Return (X, Y) of the center of cell containing provided text 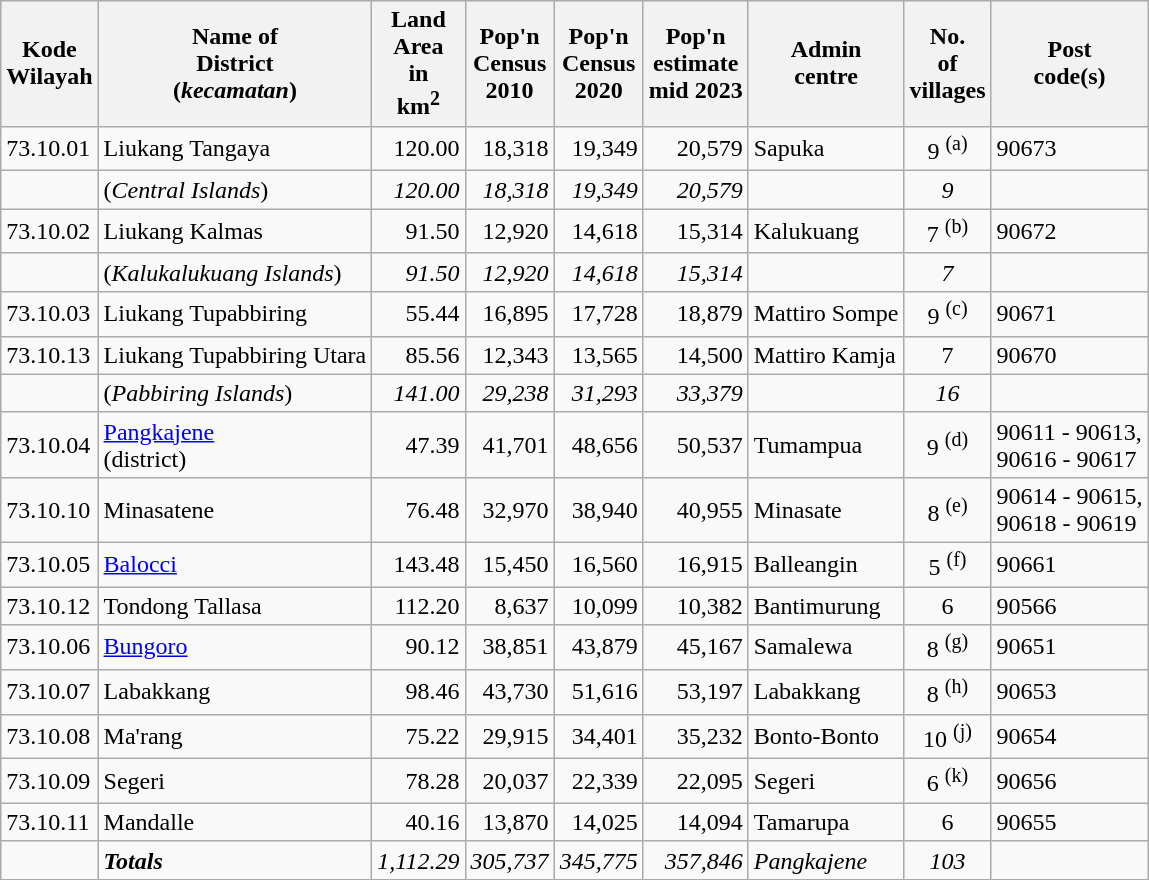
48,656 (598, 444)
(Pabbiring Islands) (235, 393)
Mattiro Kamja (826, 355)
14,500 (696, 355)
Balleangin (826, 564)
10,382 (696, 606)
90670 (1070, 355)
305,737 (510, 860)
Minasatene (235, 510)
15,450 (510, 564)
73.10.09 (50, 782)
35,232 (696, 736)
78.28 (418, 782)
Kode Wilayah (50, 64)
55.44 (418, 314)
Bantimurung (826, 606)
16,915 (696, 564)
85.56 (418, 355)
8 (g) (948, 648)
45,167 (696, 648)
8 (e) (948, 510)
53,197 (696, 692)
73.10.08 (50, 736)
90656 (1070, 782)
Kalukuang (826, 232)
Tondong Tallasa (235, 606)
Pop'nCensus2010 (510, 64)
345,775 (598, 860)
Bonto-Bonto (826, 736)
357,846 (696, 860)
9 (c) (948, 314)
73.10.01 (50, 148)
90.12 (418, 648)
1,112.29 (418, 860)
Pangkajene (district) (235, 444)
8,637 (510, 606)
9 (d) (948, 444)
16,560 (598, 564)
90672 (1070, 232)
73.10.12 (50, 606)
112.20 (418, 606)
8 (h) (948, 692)
143.48 (418, 564)
90673 (1070, 148)
76.48 (418, 510)
47.39 (418, 444)
Liukang Tupabbiring Utara (235, 355)
Tamarupa (826, 822)
Sapuka (826, 148)
(Kalukalukuang Islands) (235, 272)
22,339 (598, 782)
40.16 (418, 822)
73.10.02 (50, 232)
Pop'nestimatemid 2023 (696, 64)
29,238 (510, 393)
75.22 (418, 736)
41,701 (510, 444)
141.00 (418, 393)
29,915 (510, 736)
16 (948, 393)
98.46 (418, 692)
Tumampua (826, 444)
Mandalle (235, 822)
14,094 (696, 822)
(Central Islands) (235, 190)
Name ofDistrict(kecamatan) (235, 64)
20,037 (510, 782)
73.10.05 (50, 564)
14,025 (598, 822)
73.10.06 (50, 648)
22,095 (696, 782)
90614 - 90615,90618 - 90619 (1070, 510)
10,099 (598, 606)
33,379 (696, 393)
90671 (1070, 314)
90654 (1070, 736)
51,616 (598, 692)
Postcode(s) (1070, 64)
12,343 (510, 355)
16,895 (510, 314)
Ma'rang (235, 736)
73.10.10 (50, 510)
Minasate (826, 510)
103 (948, 860)
6 (k) (948, 782)
34,401 (598, 736)
Mattiro Sompe (826, 314)
90566 (1070, 606)
38,940 (598, 510)
10 (j) (948, 736)
No. ofvillages (948, 64)
9 (948, 190)
38,851 (510, 648)
32,970 (510, 510)
73.10.11 (50, 822)
40,955 (696, 510)
90651 (1070, 648)
Pop'nCensus2020 (598, 64)
17,728 (598, 314)
Balocci (235, 564)
43,879 (598, 648)
Admincentre (826, 64)
9 (a) (948, 148)
7 (b) (948, 232)
Bungoro (235, 648)
50,537 (696, 444)
90611 - 90613,90616 - 90617 (1070, 444)
73.10.04 (50, 444)
90653 (1070, 692)
13,565 (598, 355)
31,293 (598, 393)
43,730 (510, 692)
Totals (235, 860)
5 (f) (948, 564)
Liukang Kalmas (235, 232)
Liukang Tupabbiring (235, 314)
18,879 (696, 314)
13,870 (510, 822)
Pangkajene (826, 860)
73.10.07 (50, 692)
90661 (1070, 564)
Liukang Tangaya (235, 148)
73.10.03 (50, 314)
73.10.13 (50, 355)
LandAreain km2 (418, 64)
Samalewa (826, 648)
90655 (1070, 822)
